Provide the [X, Y] coordinate of the cell's center where the given text is located.  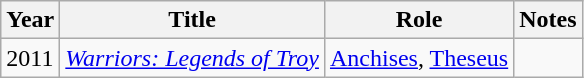
Notes [548, 20]
Title [192, 20]
Warriors: Legends of Troy [192, 58]
2011 [30, 58]
Year [30, 20]
Anchises, Theseus [418, 58]
Role [418, 20]
